Output the (x, y) coordinate of the center of the cell containing the given text.  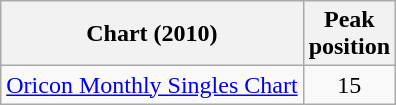
Peakposition (349, 34)
15 (349, 85)
Oricon Monthly Singles Chart (152, 85)
Chart (2010) (152, 34)
